Detect which cell encompasses the target text, then output its [X, Y] center coordinate. 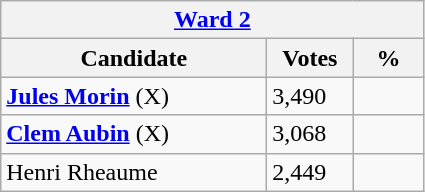
2,449 [310, 172]
Candidate [134, 58]
Clem Aubin (X) [134, 134]
3,490 [310, 96]
Henri Rheaume [134, 172]
% [388, 58]
Votes [310, 58]
3,068 [310, 134]
Jules Morin (X) [134, 96]
Ward 2 [212, 20]
